Search for the cell housing the specified text and yield its [x, y] center coordinate. 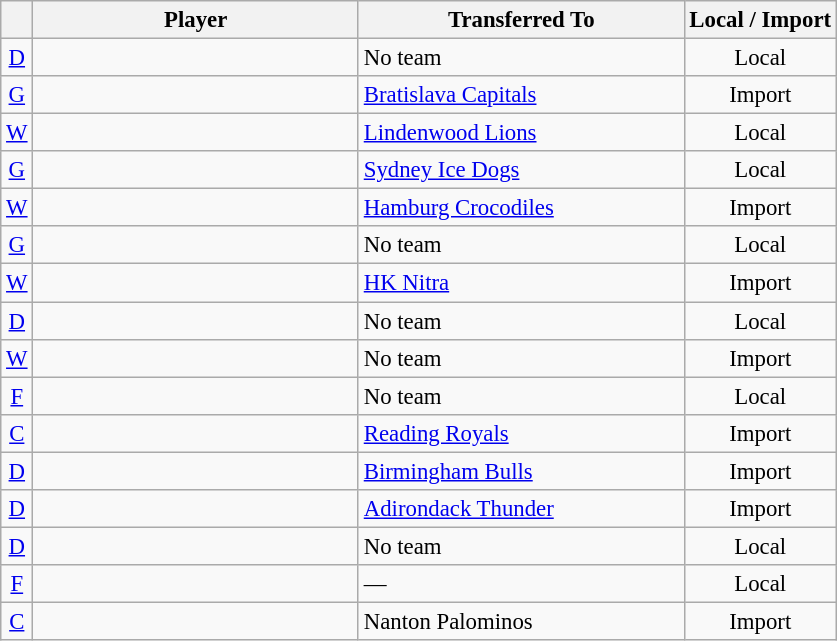
HK Nitra [521, 283]
Nanton Palominos [521, 621]
Local / Import [760, 20]
Transferred To [521, 20]
Lindenwood Lions [521, 133]
Reading Royals [521, 433]
Birmingham Bulls [521, 471]
Player [196, 20]
Bratislava Capitals [521, 95]
Sydney Ice Dogs [521, 170]
Adirondack Thunder [521, 509]
— [521, 584]
Hamburg Crocodiles [521, 208]
